Pinpoint the cell where the given text exists, returning its (x, y) midpoint coordinate. 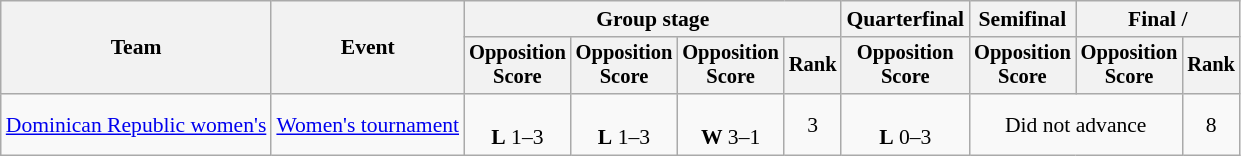
Dominican Republic women's (136, 124)
W 3–1 (730, 124)
8 (1211, 124)
Quarterfinal (905, 19)
Women's tournament (368, 124)
Event (368, 48)
Team (136, 48)
Final / (1158, 19)
Semifinal (1022, 19)
Did not advance (1076, 124)
Group stage (652, 19)
L 0–3 (905, 124)
3 (813, 124)
